From the cell containing the given text, extract its center point as [x, y] coordinate. 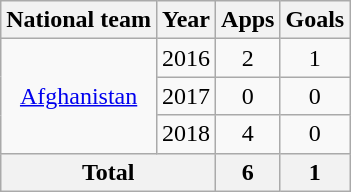
Afghanistan [79, 96]
National team [79, 20]
2 [248, 58]
2017 [186, 96]
4 [248, 134]
2016 [186, 58]
Apps [248, 20]
Goals [315, 20]
2018 [186, 134]
Year [186, 20]
Total [108, 172]
6 [248, 172]
